Provide the (x, y) coordinate of the cell's center where the given text is located.  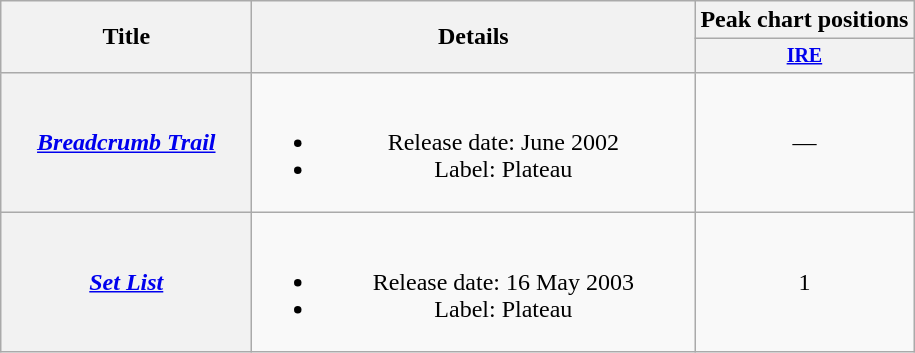
Set List (126, 282)
— (804, 142)
Peak chart positions (804, 20)
Release date: June 2002Label: Plateau (474, 142)
Breadcrumb Trail (126, 142)
1 (804, 282)
Details (474, 37)
IRE (804, 56)
Title (126, 37)
Release date: 16 May 2003Label: Plateau (474, 282)
